Return [X, Y] of the center of cell containing provided text 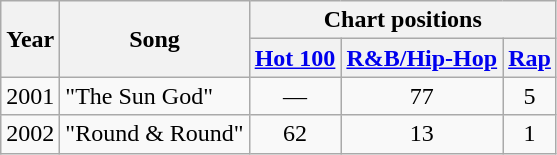
2001 [30, 96]
1 [530, 134]
Hot 100 [295, 58]
Chart positions [402, 20]
Year [30, 39]
2002 [30, 134]
77 [422, 96]
— [295, 96]
"Round & Round" [154, 134]
Song [154, 39]
R&B/Hip-Hop [422, 58]
Rap [530, 58]
5 [530, 96]
62 [295, 134]
"The Sun God" [154, 96]
13 [422, 134]
